From the cell containing the given text, extract its center point as [X, Y] coordinate. 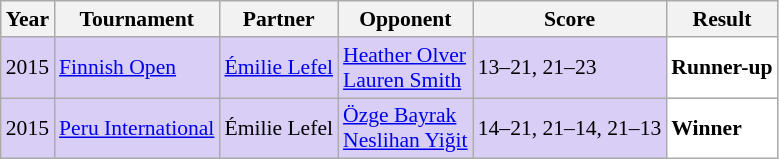
13–21, 21–23 [570, 68]
Finnish Open [136, 68]
Partner [278, 19]
Score [570, 19]
Winner [722, 128]
Runner-up [722, 68]
Tournament [136, 19]
Özge Bayrak Neslihan Yiğit [406, 128]
Peru International [136, 128]
Result [722, 19]
Heather Olver Lauren Smith [406, 68]
14–21, 21–14, 21–13 [570, 128]
Opponent [406, 19]
Year [28, 19]
